Return the [x, y] coordinate for the center point of the cell that contains the specified text.  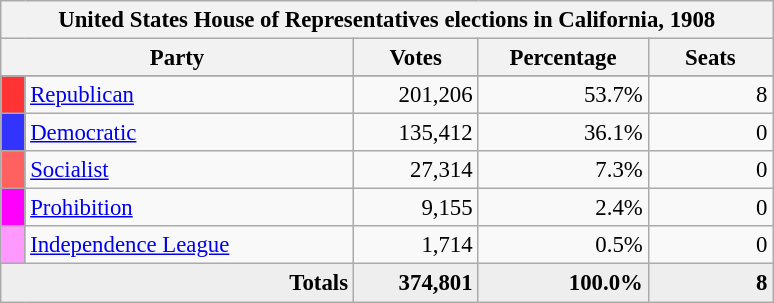
201,206 [416, 95]
Party [178, 58]
27,314 [416, 170]
135,412 [416, 133]
0.5% [563, 245]
United States House of Representatives elections in California, 1908 [387, 20]
Seats [710, 58]
Republican [189, 95]
Socialist [189, 170]
1,714 [416, 245]
9,155 [416, 208]
2.4% [563, 208]
Democratic [189, 133]
36.1% [563, 133]
Independence League [189, 245]
374,801 [416, 283]
100.0% [563, 283]
Totals [178, 283]
7.3% [563, 170]
Votes [416, 58]
Percentage [563, 58]
53.7% [563, 95]
Prohibition [189, 208]
